Scan for the cell matching the given text and deliver its [X, Y] coordinate at center. 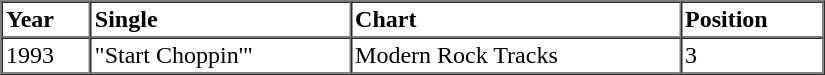
Single [220, 20]
Year [46, 20]
1993 [46, 56]
Modern Rock Tracks [516, 56]
Chart [516, 20]
3 [752, 56]
"Start Choppin'" [220, 56]
Position [752, 20]
